Extract the (x, y) coordinate from the center of the cell holding the provided text.  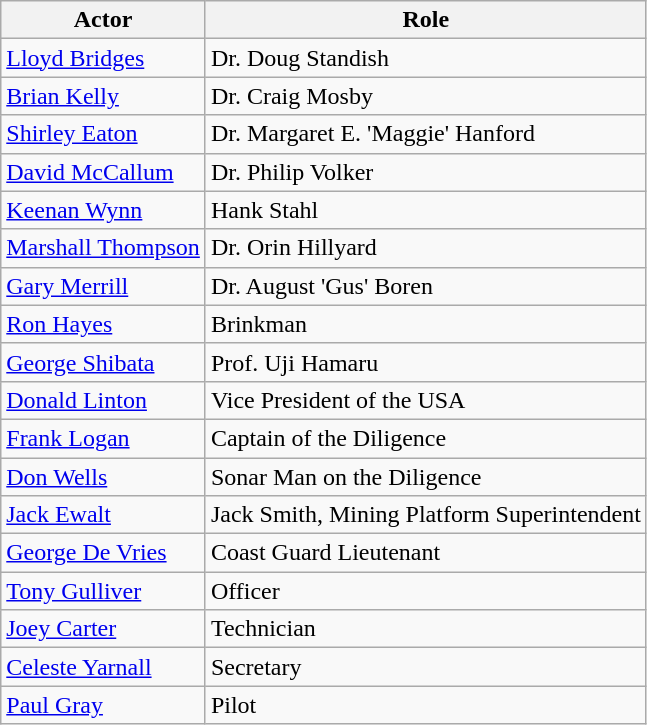
Officer (426, 591)
Actor (104, 20)
Dr. Doug Standish (426, 58)
Don Wells (104, 477)
George De Vries (104, 553)
Marshall Thompson (104, 248)
Dr. Philip Volker (426, 172)
Brinkman (426, 324)
Dr. August 'Gus' Boren (426, 286)
Vice President of the USA (426, 400)
Sonar Man on the Diligence (426, 477)
Dr. Margaret E. 'Maggie' Hanford (426, 134)
Shirley Eaton (104, 134)
Celeste Yarnall (104, 667)
Tony Gulliver (104, 591)
Joey Carter (104, 629)
Brian Kelly (104, 96)
Donald Linton (104, 400)
Frank Logan (104, 438)
Hank Stahl (426, 210)
Ron Hayes (104, 324)
George Shibata (104, 362)
Prof. Uji Hamaru (426, 362)
Jack Smith, Mining Platform Superintendent (426, 515)
Coast Guard Lieutenant (426, 553)
Keenan Wynn (104, 210)
Paul Gray (104, 705)
Secretary (426, 667)
Role (426, 20)
David McCallum (104, 172)
Technician (426, 629)
Captain of the Diligence (426, 438)
Pilot (426, 705)
Gary Merrill (104, 286)
Lloyd Bridges (104, 58)
Dr. Craig Mosby (426, 96)
Dr. Orin Hillyard (426, 248)
Jack Ewalt (104, 515)
